Scan for the cell matching the given text and deliver its [x, y] coordinate at center. 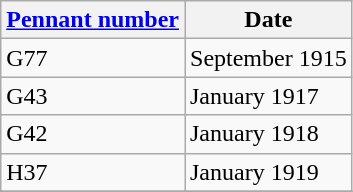
September 1915 [268, 58]
January 1917 [268, 96]
G42 [93, 134]
January 1919 [268, 172]
G77 [93, 58]
G43 [93, 96]
Date [268, 20]
H37 [93, 172]
January 1918 [268, 134]
Pennant number [93, 20]
